Scan for the cell matching the given text and deliver its [X, Y] coordinate at center. 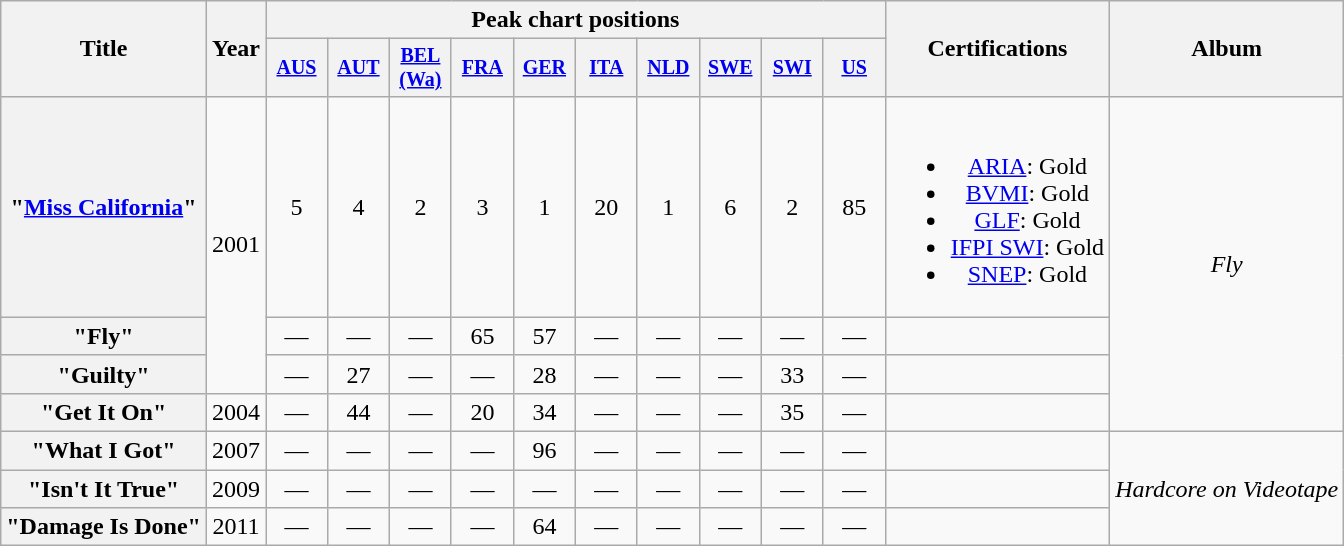
Title [104, 49]
"Miss California" [104, 206]
SWE [730, 68]
Year [236, 49]
28 [544, 374]
4 [358, 206]
35 [792, 412]
Album [1227, 49]
ITA [606, 68]
44 [358, 412]
GER [544, 68]
34 [544, 412]
BEL(Wa) [420, 68]
33 [792, 374]
Hardcore on Videotape [1227, 489]
85 [854, 206]
AUT [358, 68]
27 [358, 374]
2007 [236, 451]
"Get It On" [104, 412]
Peak chart positions [576, 20]
Certifications [997, 49]
57 [544, 336]
2011 [236, 527]
"Damage Is Done" [104, 527]
"What I Got" [104, 451]
2009 [236, 489]
ARIA: GoldBVMI: GoldGLF: GoldIFPI SWI: GoldSNEP: Gold [997, 206]
Fly [1227, 264]
AUS [297, 68]
65 [482, 336]
NLD [668, 68]
64 [544, 527]
"Isn't It True" [104, 489]
3 [482, 206]
"Fly" [104, 336]
96 [544, 451]
2004 [236, 412]
2001 [236, 244]
"Guilty" [104, 374]
6 [730, 206]
FRA [482, 68]
5 [297, 206]
SWI [792, 68]
US [854, 68]
